Identify which cell holds the provided text, then report its (x, y) central coordinate. 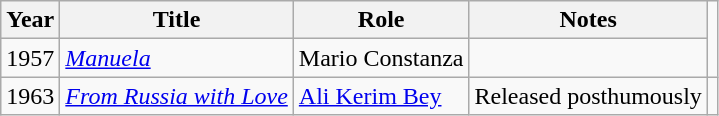
Year (30, 20)
Mario Constanza (381, 58)
Released posthumously (588, 96)
1963 (30, 96)
Notes (588, 20)
Ali Kerim Bey (381, 96)
Role (381, 20)
1957 (30, 58)
From Russia with Love (177, 96)
Manuela (177, 58)
Title (177, 20)
